For the text-containing cell, return its midpoint in [x, y] coordinate format. 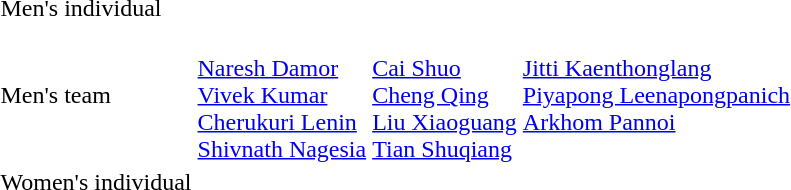
Naresh DamorVivek KumarCherukuri LeninShivnath Nagesia [282, 95]
Cai ShuoCheng QingLiu XiaoguangTian Shuqiang [445, 95]
Jitti KaenthonglangPiyapong LeenapongpanichArkhom Pannoi [656, 95]
